Extract the (X, Y) coordinate from the center of the cell holding the provided text.  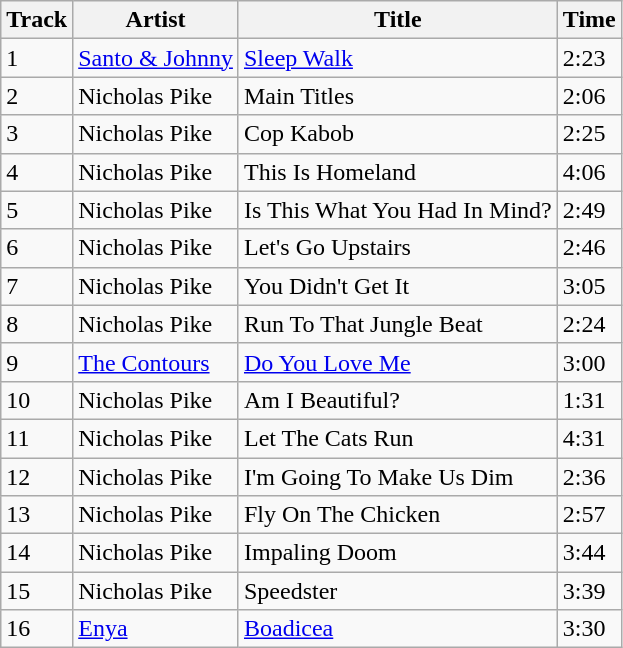
Is This What You Had In Mind? (398, 210)
I'm Going To Make Us Dim (398, 477)
2:49 (589, 210)
3:44 (589, 553)
Santo & Johnny (156, 58)
Track (37, 20)
Speedster (398, 591)
12 (37, 477)
Let's Go Upstairs (398, 248)
Main Titles (398, 96)
You Didn't Get It (398, 286)
2:57 (589, 515)
6 (37, 248)
7 (37, 286)
11 (37, 438)
Title (398, 20)
Boadicea (398, 629)
2:24 (589, 324)
Am I Beautiful? (398, 400)
The Contours (156, 362)
13 (37, 515)
4:31 (589, 438)
2 (37, 96)
Do You Love Me (398, 362)
2:46 (589, 248)
2:06 (589, 96)
Artist (156, 20)
9 (37, 362)
3 (37, 134)
This Is Homeland (398, 172)
4:06 (589, 172)
5 (37, 210)
Let The Cats Run (398, 438)
4 (37, 172)
Fly On The Chicken (398, 515)
Time (589, 20)
1 (37, 58)
3:05 (589, 286)
1:31 (589, 400)
15 (37, 591)
Sleep Walk (398, 58)
3:39 (589, 591)
16 (37, 629)
10 (37, 400)
Cop Kabob (398, 134)
Enya (156, 629)
3:00 (589, 362)
Impaling Doom (398, 553)
Run To That Jungle Beat (398, 324)
2:36 (589, 477)
2:25 (589, 134)
2:23 (589, 58)
14 (37, 553)
3:30 (589, 629)
8 (37, 324)
